Output the [x, y] coordinate of the center of the cell containing the given text.  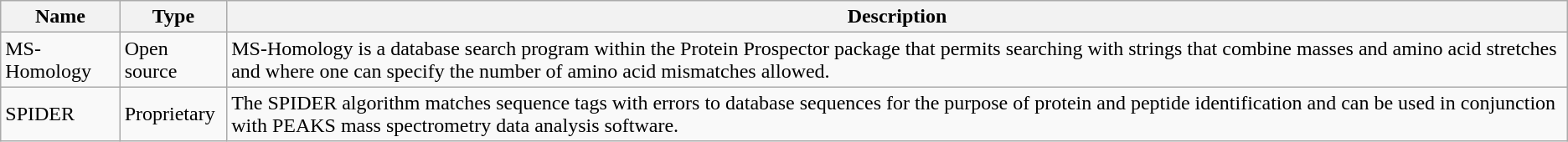
Type [173, 17]
Description [898, 17]
Proprietary [173, 114]
Name [60, 17]
MS-Homology [60, 60]
SPIDER [60, 114]
Open source [173, 60]
